Search for the cell housing the specified text and yield its (X, Y) center coordinate. 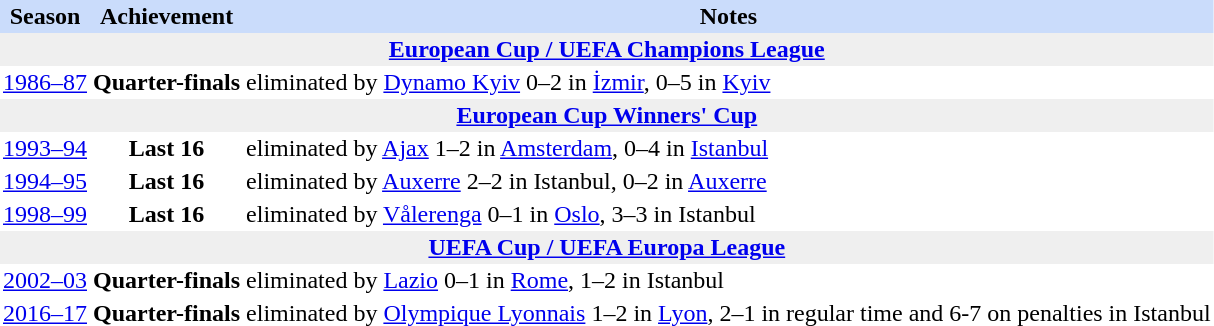
1993–94 (45, 148)
eliminated by Ajax 1–2 in Amsterdam, 0–4 in Istanbul (728, 148)
European Cup / UEFA Champions League (607, 50)
eliminated by Lazio 0–1 in Rome, 1–2 in Istanbul (728, 280)
eliminated by Dynamo Kyiv 0–2 in İzmir, 0–5 in Kyiv (728, 82)
eliminated by Auxerre 2–2 in Istanbul, 0–2 in Auxerre (728, 182)
eliminated by Vålerenga 0–1 in Oslo, 3–3 in Istanbul (728, 214)
Season (45, 16)
Achievement (166, 16)
2002–03 (45, 280)
1994–95 (45, 182)
Notes (728, 16)
UEFA Cup / UEFA Europa League (607, 248)
1998–99 (45, 214)
1986–87 (45, 82)
European Cup Winners' Cup (607, 116)
